Search for the cell housing the specified text and yield its [X, Y] center coordinate. 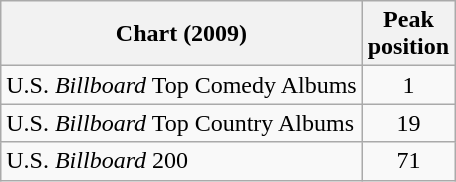
U.S. Billboard Top Comedy Albums [182, 85]
19 [408, 123]
71 [408, 161]
U.S. Billboard 200 [182, 161]
Peakposition [408, 34]
U.S. Billboard Top Country Albums [182, 123]
Chart (2009) [182, 34]
1 [408, 85]
